Search for the cell housing the specified text and yield its (x, y) center coordinate. 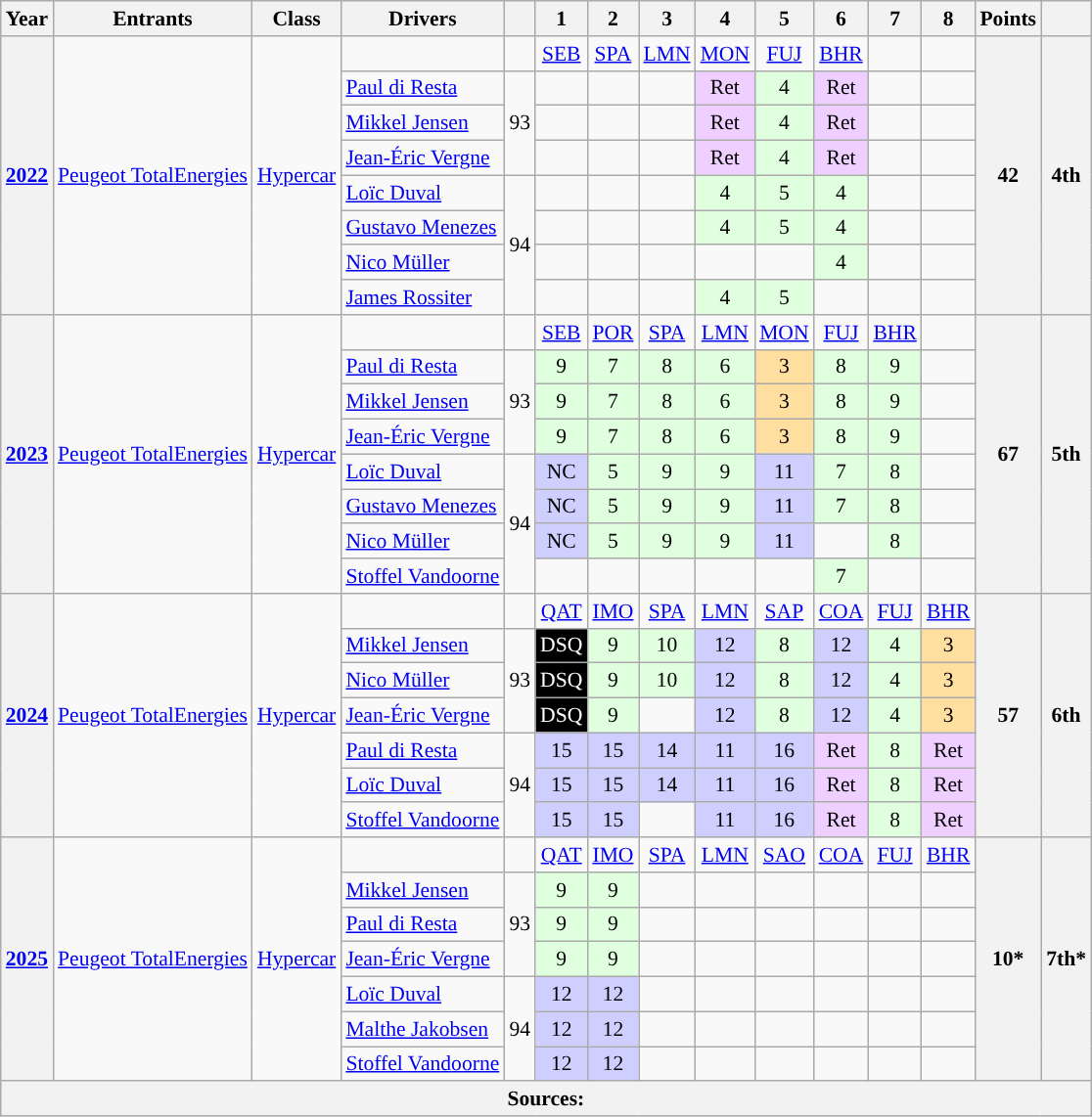
10* (1008, 959)
2 (613, 19)
Points (1008, 19)
2022 (27, 176)
Class (296, 19)
Year (27, 19)
Malthe Jakobsen (423, 1029)
2025 (27, 959)
2024 (27, 716)
1 (562, 19)
2023 (27, 454)
Sources: (546, 1099)
SAO (785, 855)
42 (1008, 176)
4th (1067, 176)
Entrants (153, 19)
SAP (785, 611)
7th* (1067, 959)
POR (613, 333)
57 (1008, 716)
Drivers (423, 19)
67 (1008, 454)
James Rossiter (423, 297)
5th (1067, 454)
6th (1067, 716)
